Extract the [X, Y] coordinate from the center of the cell holding the provided text.  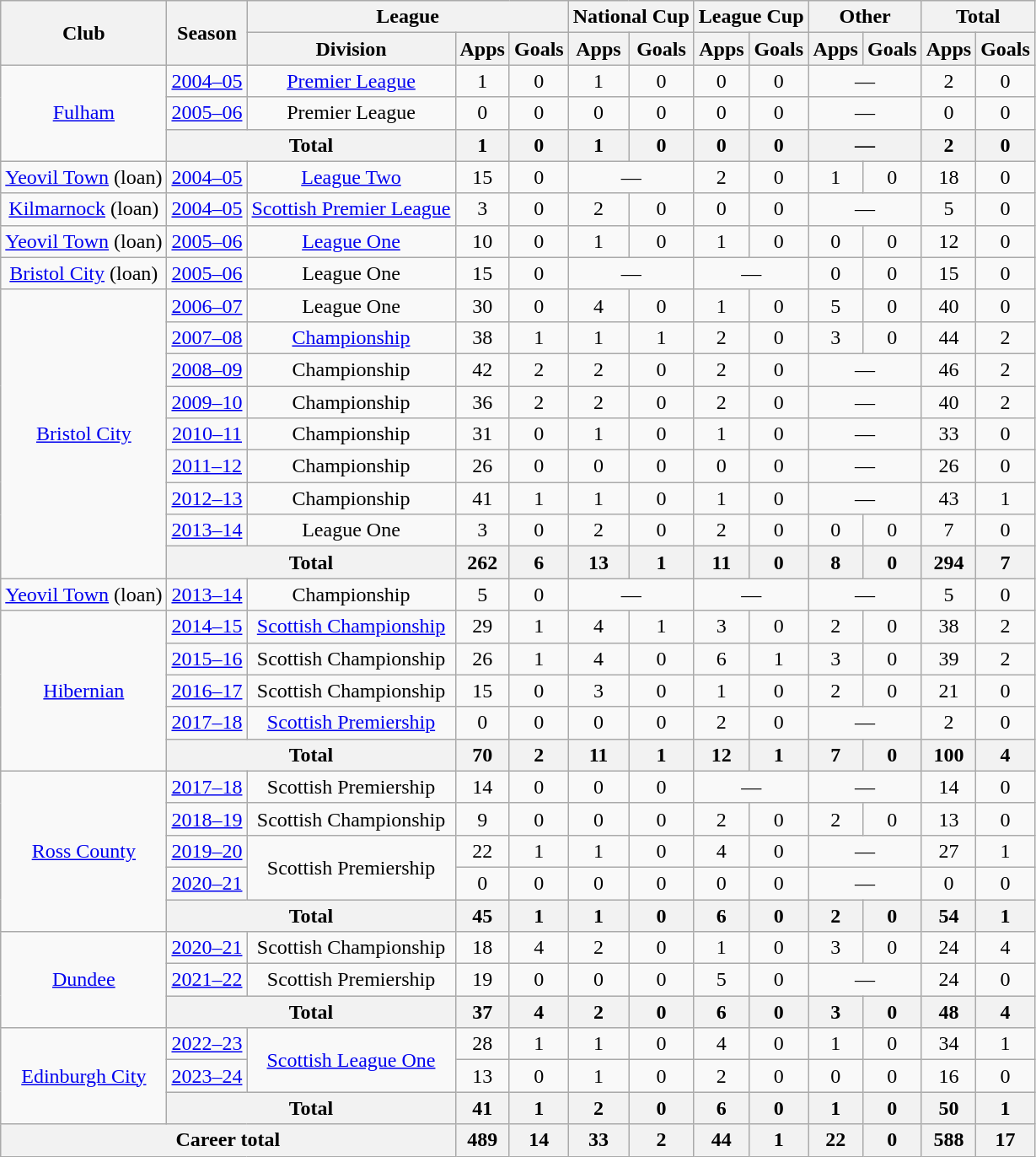
2022–23 [207, 1044]
10 [482, 241]
8 [835, 562]
Club [84, 33]
Career total [228, 1140]
48 [948, 1012]
Ross County [84, 851]
43 [948, 498]
50 [948, 1108]
2010–11 [207, 434]
100 [948, 755]
2015–16 [207, 659]
2012–13 [207, 498]
70 [482, 755]
46 [948, 369]
588 [948, 1140]
27 [948, 851]
League Cup [751, 17]
2019–20 [207, 851]
Dundee [84, 980]
2006–07 [207, 305]
Fulham [84, 113]
42 [482, 369]
2018–19 [207, 819]
2008–09 [207, 369]
45 [482, 915]
Scottish Premier League [351, 209]
54 [948, 915]
31 [482, 434]
Hibernian [84, 691]
Division [351, 49]
Other [865, 17]
9 [482, 819]
21 [948, 691]
30 [482, 305]
2009–10 [207, 402]
34 [948, 1044]
29 [482, 627]
489 [482, 1140]
League Two [351, 177]
294 [948, 562]
2016–17 [207, 691]
National Cup [631, 17]
262 [482, 562]
2011–12 [207, 466]
17 [1006, 1140]
League [408, 17]
Scottish League One [351, 1060]
16 [948, 1076]
28 [482, 1044]
Kilmarnock (loan) [84, 209]
Bristol City [84, 433]
2014–15 [207, 627]
Bristol City (loan) [84, 273]
39 [948, 659]
19 [482, 980]
36 [482, 402]
2021–22 [207, 980]
2007–08 [207, 337]
Season [207, 33]
Edinburgh City [84, 1076]
37 [482, 1012]
2023–24 [207, 1076]
